Determine the [X, Y] coordinate at the center of the cell enclosing the given text.  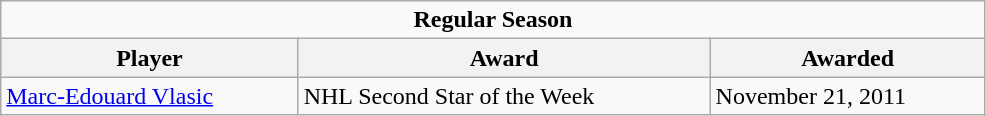
Marc-Edouard Vlasic [150, 96]
Awarded [848, 58]
Award [504, 58]
Regular Season [493, 20]
Player [150, 58]
NHL Second Star of the Week [504, 96]
November 21, 2011 [848, 96]
